Return (X, Y) of the center of cell containing provided text 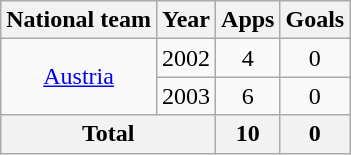
Austria (79, 77)
Year (186, 20)
4 (248, 58)
6 (248, 96)
2003 (186, 96)
Total (108, 134)
National team (79, 20)
2002 (186, 58)
10 (248, 134)
Apps (248, 20)
Goals (315, 20)
